Extract the (X, Y) coordinate from the center of the cell holding the provided text.  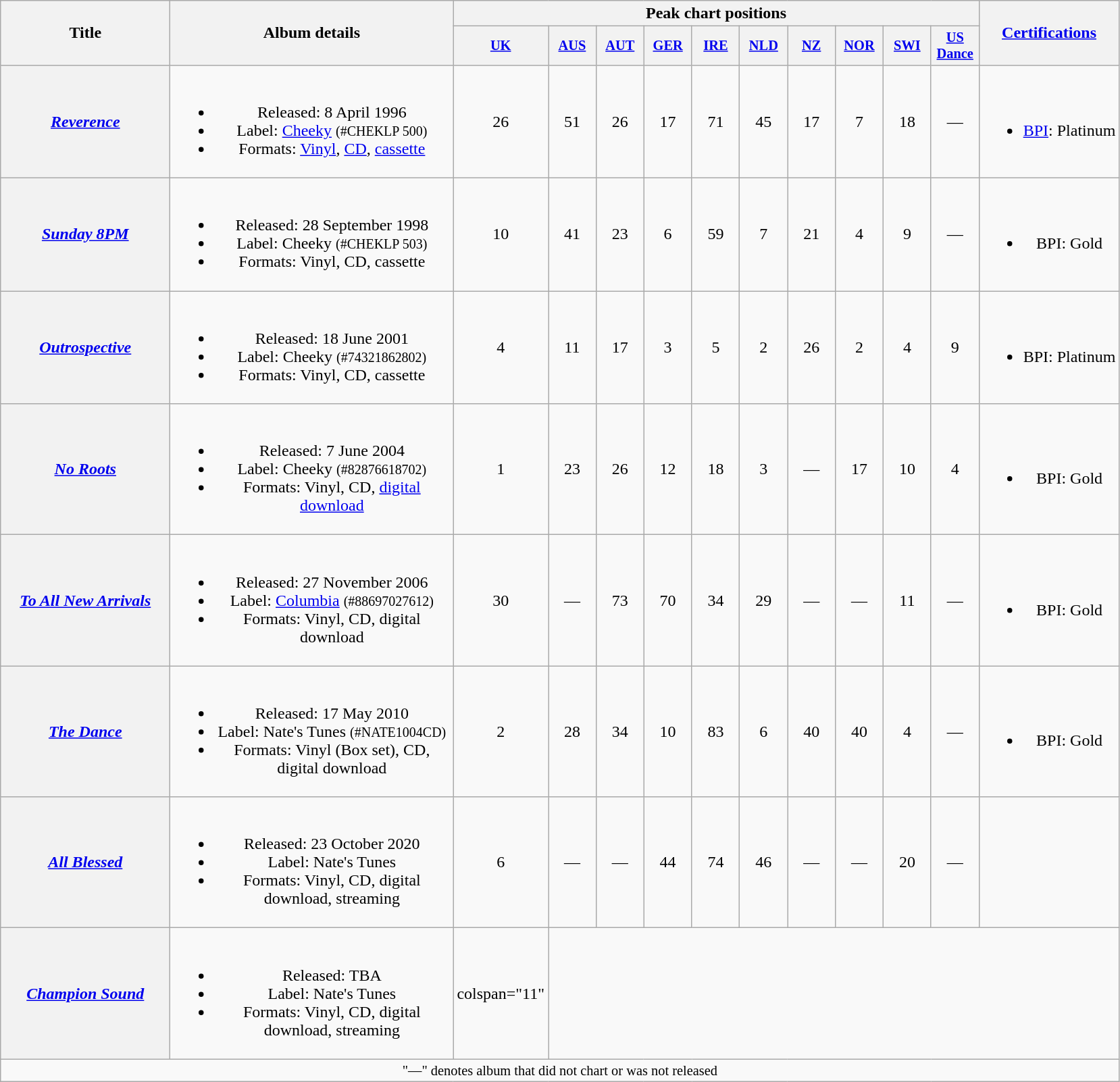
Released: TBALabel: Nate's TunesFormats: Vinyl, CD, digital download, streaming (312, 994)
Title (85, 33)
NOR (859, 46)
The Dance (85, 731)
59 (716, 235)
41 (573, 235)
12 (667, 469)
SWI (907, 46)
UK (501, 46)
Peak chart positions (716, 14)
To All New Arrivals (85, 600)
"—" denotes album that did not chart or was not released (560, 1071)
NZ (812, 46)
Outrospective (85, 347)
20 (907, 862)
44 (667, 862)
Reverence (85, 122)
71 (716, 122)
Released: 27 November 2006Label: Columbia (#88697027612)Formats: Vinyl, CD, digital download (312, 600)
Released: 17 May 2010Label: Nate's Tunes (#NATE1004CD)Formats: Vinyl (Box set), CD, digital download (312, 731)
Certifications (1049, 33)
AUT (620, 46)
46 (763, 862)
colspan="11" (501, 994)
83 (716, 731)
30 (501, 600)
All Blessed (85, 862)
29 (763, 600)
IRE (716, 46)
73 (620, 600)
Released: 8 April 1996Label: Cheeky (#CHEKLP 500)Formats: Vinyl, CD, cassette (312, 122)
Album details (312, 33)
45 (763, 122)
GER (667, 46)
21 (812, 235)
5 (716, 347)
AUS (573, 46)
74 (716, 862)
NLD (763, 46)
1 (501, 469)
US Dance (955, 46)
Champion Sound (85, 994)
Released: 7 June 2004Label: Cheeky (#82876618702)Formats: Vinyl, CD, digital download (312, 469)
Sunday 8PM (85, 235)
Released: 23 October 2020Label: Nate's TunesFormats: Vinyl, CD, digital download, streaming (312, 862)
70 (667, 600)
Released: 18 June 2001Label: Cheeky (#74321862802)Formats: Vinyl, CD, cassette (312, 347)
51 (573, 122)
Released: 28 September 1998Label: Cheeky (#CHEKLP 503)Formats: Vinyl, CD, cassette (312, 235)
No Roots (85, 469)
28 (573, 731)
